Detect which cell encompasses the target text, then output its (x, y) center coordinate. 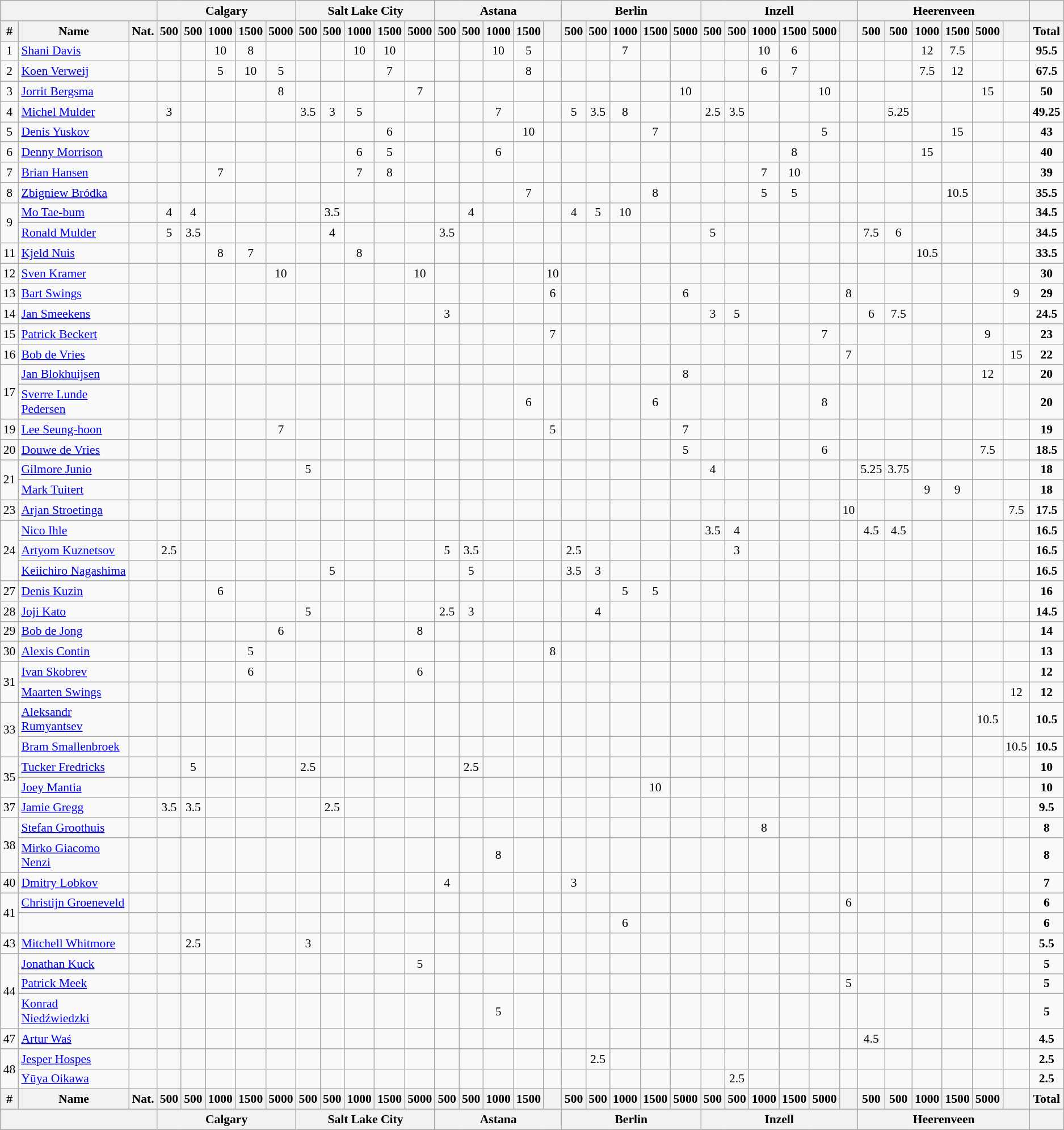
Brian Hansen (74, 172)
Jan Blokhuijsen (74, 374)
Bart Swings (74, 294)
17.5 (1046, 511)
18.5 (1046, 450)
Artur Waś (74, 1039)
Mo Tae-bum (74, 213)
Michel Mulder (74, 112)
Mirko Giacomo Nenzi (74, 855)
Alexis Contin (74, 652)
2 (10, 71)
50 (1046, 92)
Konrad Niedźwiedzki (74, 1011)
Bob de Jong (74, 631)
Jesper Hospes (74, 1059)
27 (10, 591)
38 (10, 845)
Ivan Skobrev (74, 672)
Denis Yuskov (74, 132)
Artyom Kuznetsov (74, 551)
Denis Kuzin (74, 591)
Mitchell Whitmore (74, 943)
Jan Smeekens (74, 314)
21 (10, 480)
Joey Mantia (74, 787)
Sverre Lunde Pedersen (74, 402)
Bob de Vries (74, 355)
11 (10, 254)
Maarten Swings (74, 692)
95.5 (1046, 51)
35 (10, 777)
Lee Seung-hoon (74, 429)
33 (10, 730)
Patrick Meek (74, 984)
39 (1046, 172)
Jonathan Kuck (74, 964)
5.5 (1046, 943)
Dmitry Lobkov (74, 883)
3.75 (898, 470)
Kjeld Nuis (74, 254)
44 (10, 991)
31 (10, 682)
Mark Tuitert (74, 490)
Bram Smallenbroek (74, 747)
1 (10, 51)
Patrick Beckert (74, 334)
Shani Davis (74, 51)
Tucker Fredricks (74, 768)
Stefan Groothuis (74, 828)
17 (10, 391)
41 (10, 913)
67.5 (1046, 71)
22 (1046, 355)
Aleksandr Rumyantsev (74, 719)
Jamie Gregg (74, 808)
14.5 (1046, 612)
Koen Verweij (74, 71)
Zbigniew Bródka (74, 193)
47 (10, 1039)
28 (10, 612)
Ronald Mulder (74, 233)
Jorrit Bergsma (74, 92)
33.5 (1046, 254)
9.5 (1046, 808)
35.5 (1046, 193)
Keiichiro Nagashima (74, 571)
Gilmore Junio (74, 470)
24 (10, 550)
Nico Ihle (74, 530)
Yūya Oikawa (74, 1079)
Douwe de Vries (74, 450)
Arjan Stroetinga (74, 511)
Joji Kato (74, 612)
24.5 (1046, 314)
Sven Kramer (74, 273)
48 (10, 1069)
Christijn Groeneveld (74, 903)
49.25 (1046, 112)
37 (10, 808)
Denny Morrison (74, 153)
